Identify which cell holds the provided text, then report its [X, Y] central coordinate. 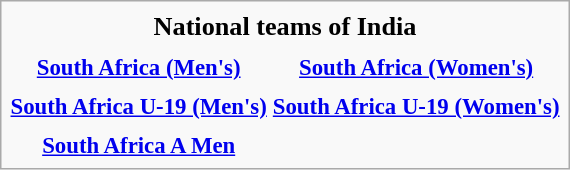
National teams of India [285, 26]
South Africa U-19 (Women's) [416, 107]
South Africa (Men's) [138, 68]
South Africa U-19 (Men's) [138, 107]
South Africa A Men [138, 146]
South Africa (Women's) [416, 68]
